Output the [x, y] coordinate of the center of the cell containing the given text.  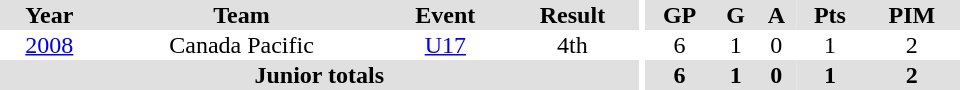
Event [445, 15]
4th [572, 45]
Year [50, 15]
G [736, 15]
2008 [50, 45]
A [776, 15]
Junior totals [320, 75]
U17 [445, 45]
Team [242, 15]
PIM [912, 15]
GP [679, 15]
Pts [830, 15]
Result [572, 15]
Canada Pacific [242, 45]
